From the cell containing the given text, extract its center point as (X, Y) coordinate. 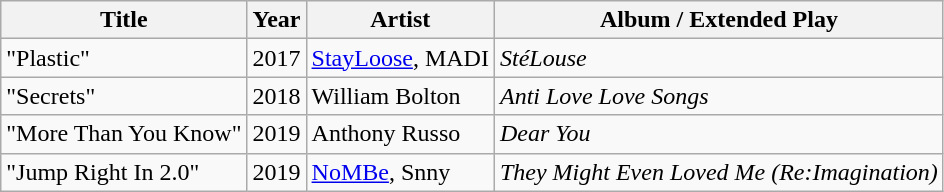
Title (124, 20)
"Jump Right In 2.0" (124, 172)
Anthony Russo (400, 134)
Anti Love Love Songs (718, 96)
Dear You (718, 134)
Artist (400, 20)
StéLouse (718, 58)
"Secrets" (124, 96)
"More Than You Know" (124, 134)
Year (276, 20)
2017 (276, 58)
StayLoose, MADI (400, 58)
They Might Even Loved Me (Re:Imagination) (718, 172)
2018 (276, 96)
William Bolton (400, 96)
Album / Extended Play (718, 20)
"Plastic" (124, 58)
NoMBe, Snny (400, 172)
